Detect which cell encompasses the target text, then output its (x, y) center coordinate. 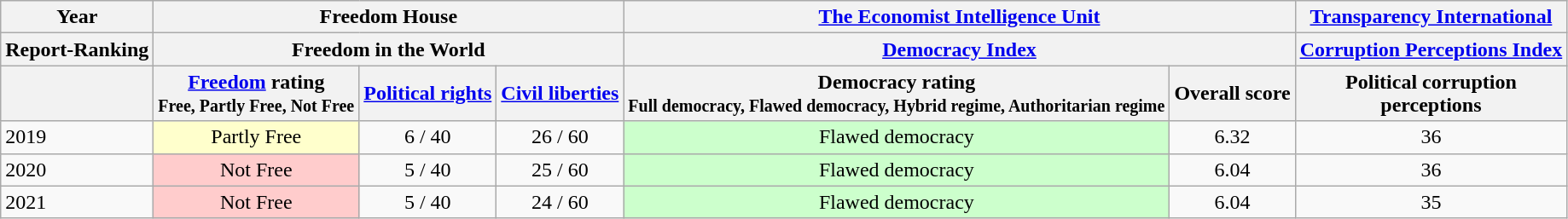
Political rights (428, 94)
The Economist Intelligence Unit (959, 17)
Freedom in the World (389, 49)
6.32 (1232, 137)
Freedom ratingFree, Partly Free, Not Free (256, 94)
26 / 60 (560, 137)
Freedom House (389, 17)
Democracy Index (959, 49)
Report-Ranking (77, 49)
Transparency International (1432, 17)
6 / 40 (428, 137)
Democracy ratingFull democracy, Flawed democracy, Hybrid regime, Authoritarian regime (897, 94)
2021 (77, 202)
Overall score (1232, 94)
Partly Free (256, 137)
35 (1432, 202)
Year (77, 17)
Civil liberties (560, 94)
Corruption Perceptions Index (1432, 49)
2019 (77, 137)
25 / 60 (560, 170)
Political corruption perceptions (1432, 94)
24 / 60 (560, 202)
2020 (77, 170)
